Search for the cell housing the specified text and yield its (x, y) center coordinate. 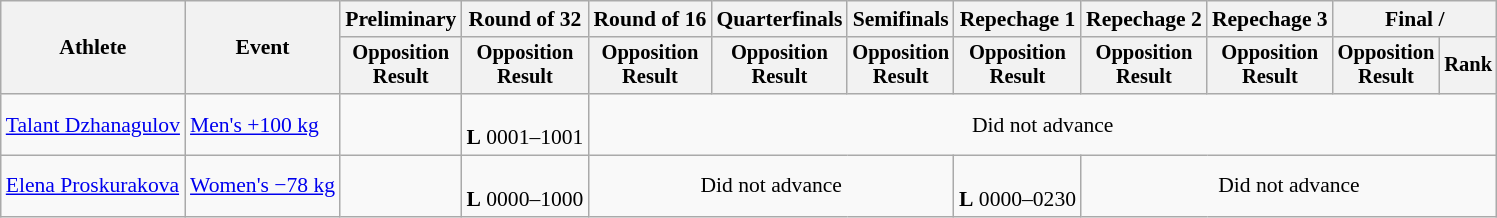
Men's +100 kg (262, 124)
Women's −78 kg (262, 186)
Elena Proskurakova (93, 186)
Event (262, 48)
L 0000–0230 (1018, 186)
Talant Dzhanagulov (93, 124)
L 0001–1001 (524, 124)
Final / (1415, 19)
Round of 16 (650, 19)
Rank (1468, 66)
Preliminary (400, 19)
Repechage 3 (1270, 19)
L 0000–1000 (524, 186)
Semifinals (900, 19)
Round of 32 (524, 19)
Repechage 1 (1018, 19)
Repechage 2 (1144, 19)
Athlete (93, 48)
Quarterfinals (779, 19)
